Search for the cell housing the specified text and yield its (x, y) center coordinate. 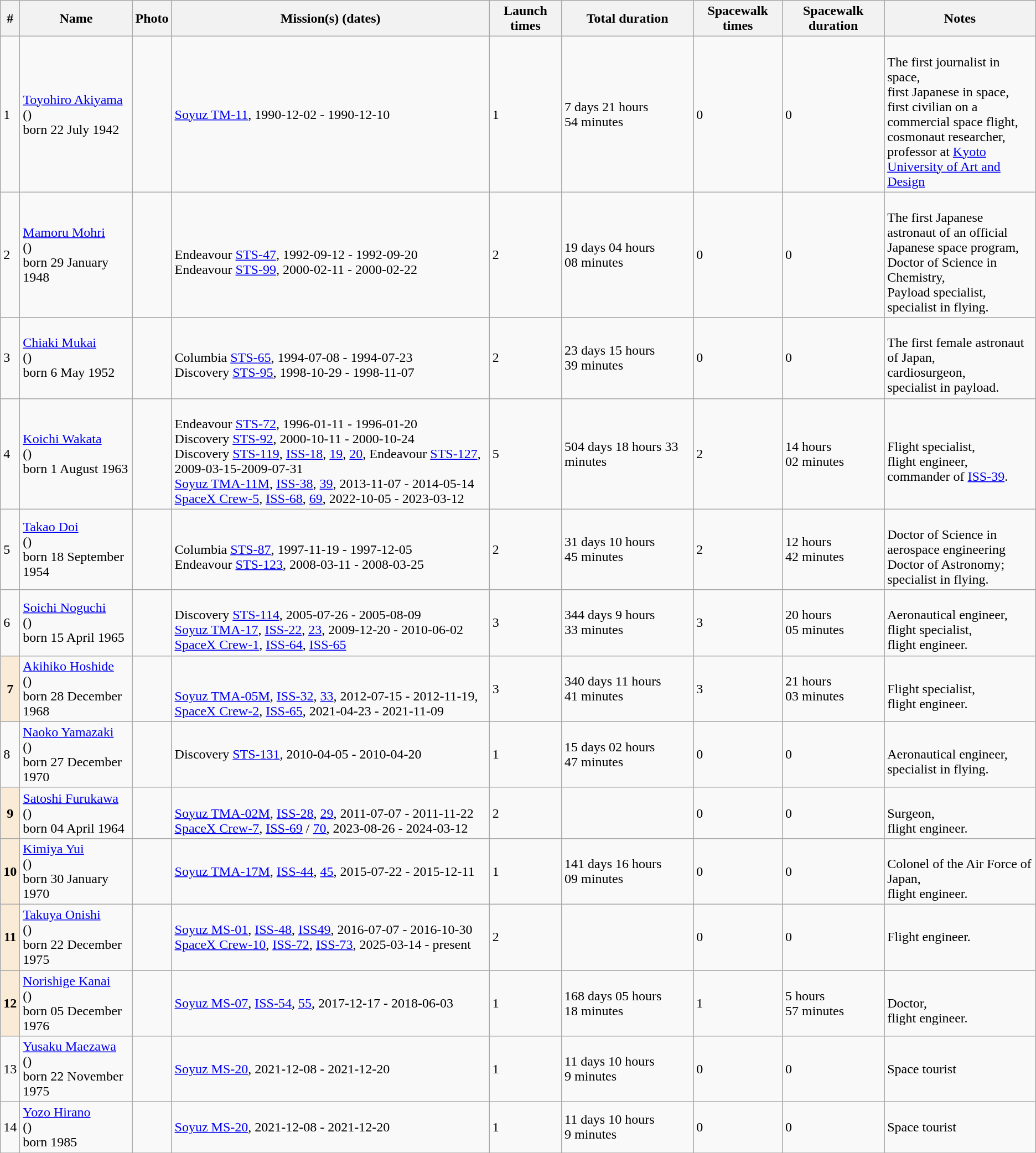
168 days 05 hours 18 minutes (628, 1004)
14 hours 02 minutes (833, 454)
Doctor, flight engineer. (960, 1004)
12 (10, 1004)
Aeronautical engineer, specialist in flying. (960, 755)
20 hours 05 minutes (833, 623)
Yusaku Maezawa()born 22 November 1975 (76, 1069)
10 (10, 871)
340 days 11 hours 41 minutes (628, 688)
The first female astronaut of Japan, cardiosurgeon, specialist in payload. (960, 358)
Takuya Onishi()born 22 December 1975 (76, 937)
12 hours 42 minutes (833, 549)
Norishige Kanai ()born 05 December 1976 (76, 1004)
5 hours 57 minutes (833, 1004)
Launch times (525, 19)
Columbia STS-87, 1997-11-19 - 1997-12-05 Endeavour STS-123, 2008-03-11 - 2008-03-25 (330, 549)
Flight specialist, flight engineer. (960, 688)
Discovery STS-131, 2010-04-05 - 2010-04-20 (330, 755)
Soyuz TMA-02M, ISS-28, 29, 2011-07-07 - 2011-11-22 SpaceX Crew-7, ISS-69 / 70, 2023-08-26 - 2024-03-12 (330, 813)
Koichi Wakata()born 1 August 1963 (76, 454)
19 days 04 hours 08 minutes (628, 255)
Discovery STS-114, 2005-07-26 - 2005-08-09 Soyuz TMA-17, ISS-22, 23, 2009-12-20 - 2010-06-02 SpaceX Crew-1, ISS-64, ISS-65 (330, 623)
504 days 18 hours 33 minutes (628, 454)
Doctor of Science in aerospace engineering Doctor of Astronomy; specialist in flying. (960, 549)
31 days 10 hours 45 minutes (628, 549)
Endeavour STS-47, 1992-09-12 - 1992-09-20 Endeavour STS-99, 2000-02-11 - 2000-02-22 (330, 255)
Flight engineer. (960, 937)
Spacewalk times (738, 19)
Satoshi Furukawa()born 04 April 1964 (76, 813)
Columbia STS-65, 1994-07-08 - 1994-07-23 Discovery STS-95, 1998-10-29 - 1998-11-07 (330, 358)
23 days 15 hours 39 minutes (628, 358)
344 days 9 hours 33 minutes (628, 623)
21 hours 03 minutes (833, 688)
Surgeon, flight engineer. (960, 813)
Mission(s) (dates) (330, 19)
Naoko Yamazaki()born 27 December 1970 (76, 755)
Soyuz MS-07, ISS-54, 55, 2017-12-17 - 2018-06-03 (330, 1004)
Soyuz TMA-17M, ISS-44, 45, 2015-07-22 - 2015-12-11 (330, 871)
Soyuz TM-11, 1990-12-02 - 1990-12-10 (330, 114)
Photo (152, 19)
The first Japanese astronaut of an official Japanese space program, Doctor of Science in Chemistry, Payload specialist, specialist in flying. (960, 255)
14 (10, 1128)
6 (10, 623)
Takao Doi()born 18 September 1954 (76, 549)
7 (10, 688)
Notes (960, 19)
Flight specialist, flight engineer, commander of ISS-39. (960, 454)
Colonel of the Air Force of Japan, flight engineer. (960, 871)
Soyuz TMA-05M, ISS-32, 33, 2012-07-15 - 2012-11-19,SpaceX Crew-2, ISS-65, 2021-04-23 - 2021-11-09 (330, 688)
Soyuz MS-01, ISS-48, ISS49, 2016-07-07 - 2016-10-30SpaceX Crew-10, ISS-72, ISS-73, 2025-03-14 - present (330, 937)
11 (10, 937)
Aeronautical engineer, flight specialist, flight engineer. (960, 623)
Total duration (628, 19)
Soichi Noguchi()born 15 April 1965 (76, 623)
9 (10, 813)
15 days 02 hours 47 minutes (628, 755)
141 days 16 hours 09 minutes (628, 871)
Name (76, 19)
Kimiya Yui()born 30 January 1970 (76, 871)
# (10, 19)
Toyohiro Akiyama()born 22 July 1942 (76, 114)
Spacewalk duration (833, 19)
8 (10, 755)
13 (10, 1069)
Chiaki Mukai()born 6 May 1952 (76, 358)
Mamoru Mohri()born 29 January 1948 (76, 255)
Yozo Hirano()born 1985 (76, 1128)
7 days 21 hours 54 minutes (628, 114)
Akihiko Hoshide()born 28 December 1968 (76, 688)
4 (10, 454)
